For the text-containing cell, return its midpoint in [X, Y] coordinate format. 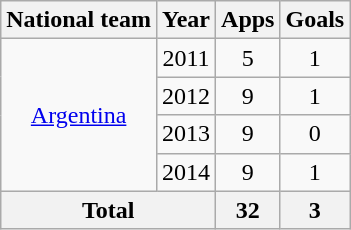
2011 [186, 58]
3 [315, 210]
2014 [186, 172]
5 [248, 58]
Year [186, 20]
32 [248, 210]
Argentina [79, 115]
Goals [315, 20]
2013 [186, 134]
2012 [186, 96]
Total [108, 210]
Apps [248, 20]
0 [315, 134]
National team [79, 20]
